Capture the cell that displays the provided text and extract its (X, Y) central coordinate. 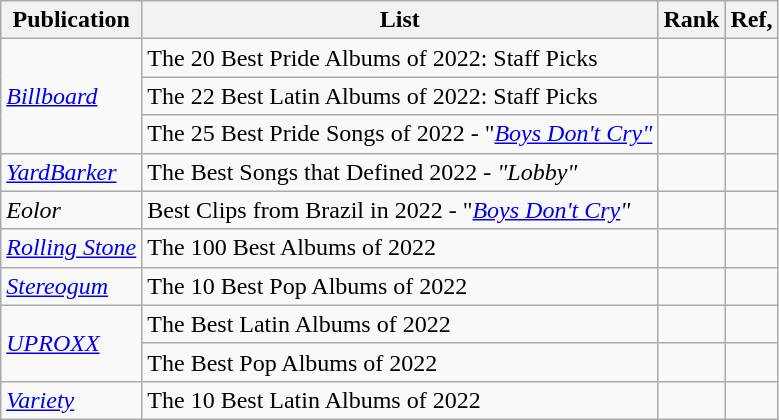
Eolor (72, 210)
Variety (72, 400)
The Best Pop Albums of 2022 (400, 362)
Rolling Stone (72, 248)
The 25 Best Pride Songs of 2022 - "Boys Don't Cry" (400, 134)
The 100 Best Albums of 2022 (400, 248)
Rank (692, 20)
The Best Latin Albums of 2022 (400, 324)
UPROXX (72, 343)
Stereogum (72, 286)
The Best Songs that Defined 2022 - "Lobby" (400, 172)
Billboard (72, 96)
Publication (72, 20)
The 10 Best Latin Albums of 2022 (400, 400)
The 20 Best Pride Albums of 2022: Staff Picks (400, 58)
YardBarker (72, 172)
Best Clips from Brazil in 2022 - "Boys Don't Cry" (400, 210)
The 22 Best Latin Albums of 2022: Staff Picks (400, 96)
Ref, (752, 20)
List (400, 20)
The 10 Best Pop Albums of 2022 (400, 286)
